From the cell containing the given text, extract its center point as [x, y] coordinate. 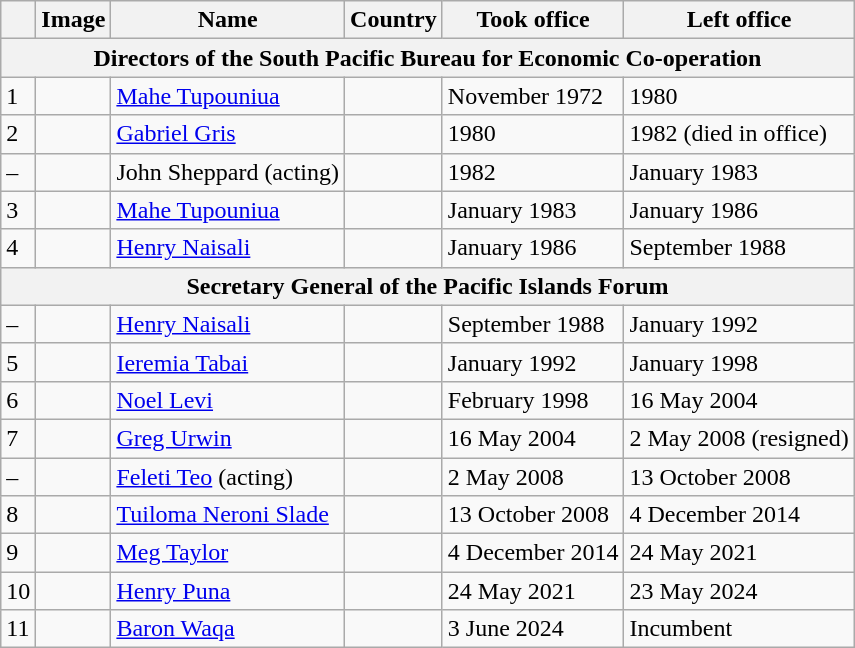
3 June 2024 [533, 629]
Gabriel Gris [228, 134]
2 [18, 134]
John Sheppard (acting) [228, 172]
23 May 2024 [739, 591]
Image [74, 20]
10 [18, 591]
Baron Waqa [228, 629]
November 1972 [533, 96]
January 1998 [739, 362]
Meg Taylor [228, 553]
1 [18, 96]
Incumbent [739, 629]
Directors of the South Pacific Bureau for Economic Co-operation [428, 58]
5 [18, 362]
1982 (died in office) [739, 134]
Country [394, 20]
Noel Levi [228, 400]
Greg Urwin [228, 438]
2 May 2008 (resigned) [739, 438]
8 [18, 515]
Tuiloma Neroni Slade [228, 515]
2 May 2008 [533, 477]
11 [18, 629]
Name [228, 20]
Henry Puna [228, 591]
Took office [533, 20]
Left office [739, 20]
6 [18, 400]
Secretary General of the Pacific Islands Forum [428, 286]
4 [18, 248]
February 1998 [533, 400]
Feleti Teo (acting) [228, 477]
9 [18, 553]
3 [18, 210]
Ieremia Tabai [228, 362]
7 [18, 438]
1982 [533, 172]
